For the text-containing cell, return its midpoint in [X, Y] coordinate format. 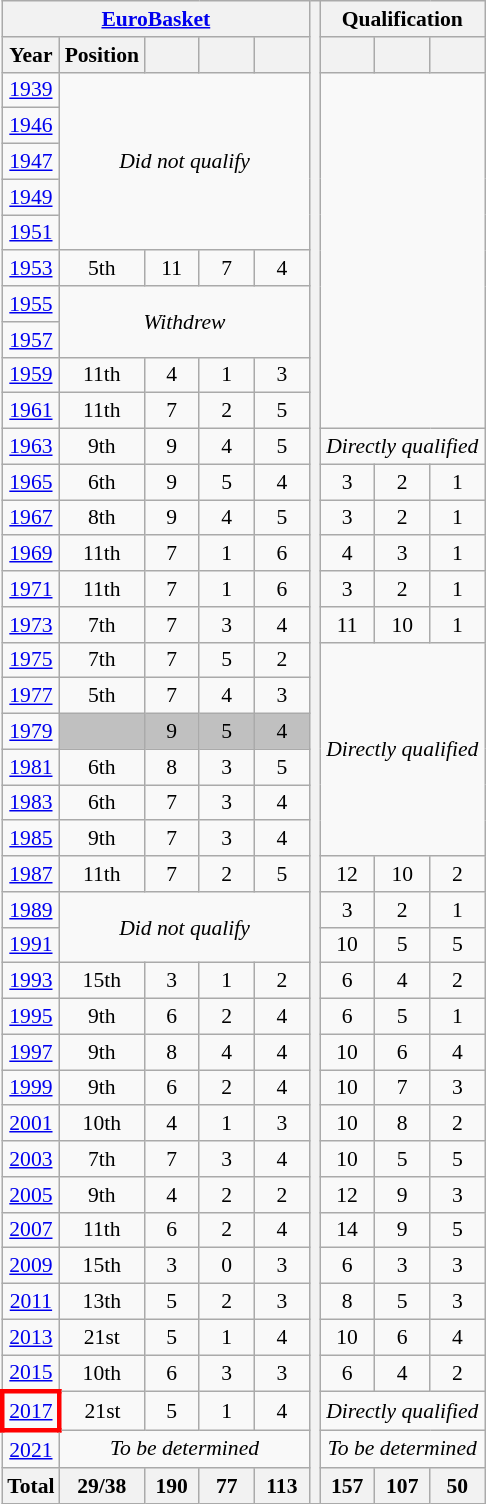
1973 [30, 625]
2003 [30, 1159]
1987 [30, 874]
2009 [30, 1266]
157 [348, 1486]
1997 [30, 1052]
1981 [30, 767]
1961 [30, 411]
Total [30, 1486]
2017 [30, 1412]
1983 [30, 803]
8th [102, 518]
2011 [30, 1302]
1969 [30, 554]
1939 [30, 90]
1947 [30, 162]
1967 [30, 518]
1999 [30, 1088]
Withdrew [185, 322]
107 [402, 1486]
13th [102, 1302]
29/38 [102, 1486]
1991 [30, 945]
1955 [30, 304]
190 [172, 1486]
50 [458, 1486]
Qualification [402, 19]
1977 [30, 696]
2015 [30, 1374]
1979 [30, 732]
2021 [30, 1450]
113 [282, 1486]
1975 [30, 660]
0 [226, 1266]
1995 [30, 1017]
2013 [30, 1337]
1985 [30, 839]
1953 [30, 269]
1946 [30, 126]
1949 [30, 197]
1993 [30, 981]
1971 [30, 589]
1965 [30, 482]
2001 [30, 1124]
1951 [30, 233]
2005 [30, 1195]
14 [348, 1230]
1959 [30, 375]
2007 [30, 1230]
1963 [30, 447]
Year [30, 55]
77 [226, 1486]
EuroBasket [156, 19]
Position [102, 55]
1989 [30, 910]
1957 [30, 340]
